Extract the [X, Y] coordinate from the center of the cell holding the provided text.  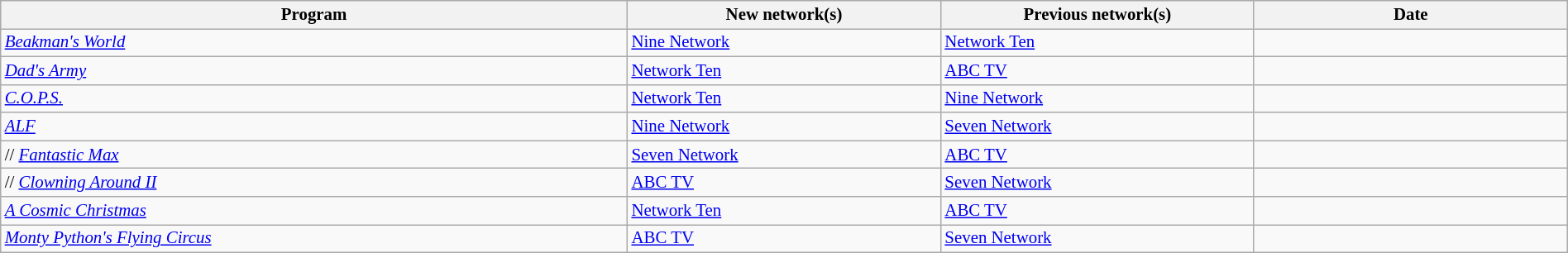
Beakman's World [314, 42]
Date [1411, 15]
// Fantastic Max [314, 155]
Dad's Army [314, 70]
ALF [314, 126]
Previous network(s) [1097, 15]
New network(s) [784, 15]
// Clowning Around II [314, 183]
C.O.P.S. [314, 98]
A Cosmic Christmas [314, 211]
Monty Python's Flying Circus [314, 238]
Program [314, 15]
